Extract the [X, Y] coordinate from the center of the cell holding the provided text.  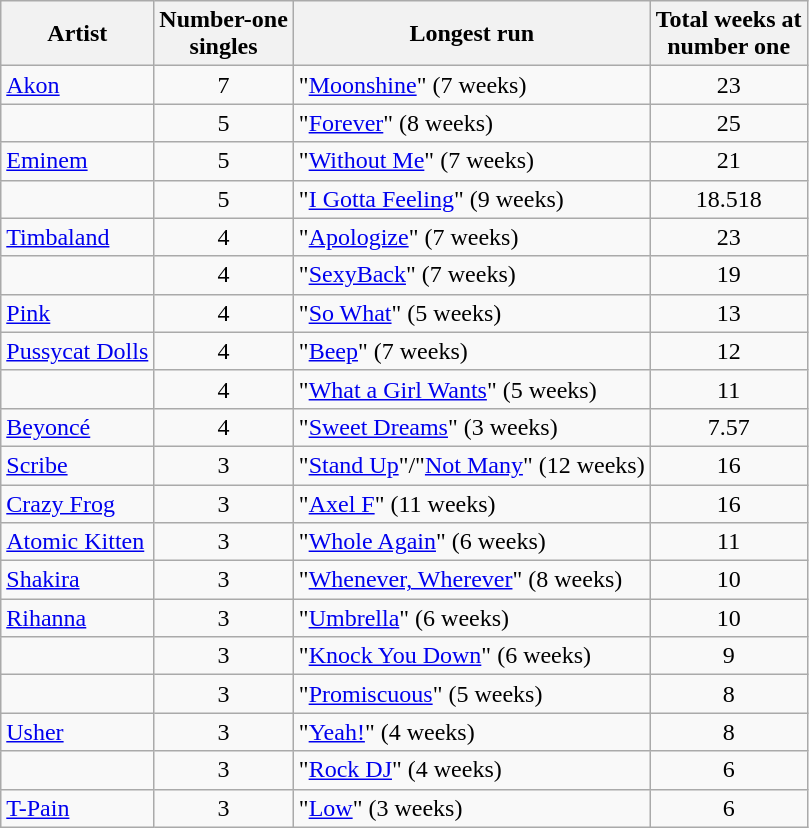
"Forever" (8 weeks) [472, 123]
"So What" (5 weeks) [472, 313]
Usher [78, 732]
Beyoncé [78, 427]
T-Pain [78, 808]
Crazy Frog [78, 503]
12 [728, 351]
"Knock You Down" (6 weeks) [472, 656]
"I Gotta Feeling" (9 weeks) [472, 199]
"Whenever, Wherever" (8 weeks) [472, 580]
19 [728, 275]
"Beep" (7 weeks) [472, 351]
7 [224, 85]
"Sweet Dreams" (3 weeks) [472, 427]
"What a Girl Wants" (5 weeks) [472, 389]
Timbaland [78, 237]
"Rock DJ" (4 weeks) [472, 770]
"Umbrella" (6 weeks) [472, 618]
Pussycat Dolls [78, 351]
Longest run [472, 34]
"SexyBack" (7 weeks) [472, 275]
18.518 [728, 199]
"Yeah!" (4 weeks) [472, 732]
"Low" (3 weeks) [472, 808]
"Axel F" (11 weeks) [472, 503]
"Apologize" (7 weeks) [472, 237]
"Whole Again" (6 weeks) [472, 542]
13 [728, 313]
Total weeks atnumber one [728, 34]
"Stand Up"/"Not Many" (12 weeks) [472, 465]
Number-onesingles [224, 34]
Scribe [78, 465]
Eminem [78, 161]
21 [728, 161]
7.57 [728, 427]
Akon [78, 85]
"Promiscuous" (5 weeks) [472, 694]
"Without Me" (7 weeks) [472, 161]
25 [728, 123]
Pink [78, 313]
Atomic Kitten [78, 542]
Rihanna [78, 618]
"Moonshine" (7 weeks) [472, 85]
Artist [78, 34]
9 [728, 656]
Shakira [78, 580]
